Identify which cell holds the provided text, then report its [X, Y] central coordinate. 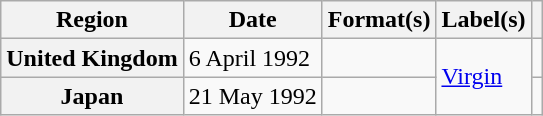
Japan [92, 96]
United Kingdom [92, 58]
Format(s) [379, 20]
Region [92, 20]
Virgin [484, 77]
21 May 1992 [252, 96]
Label(s) [484, 20]
Date [252, 20]
6 April 1992 [252, 58]
